Extract the [x, y] coordinate from the center of the cell holding the provided text.  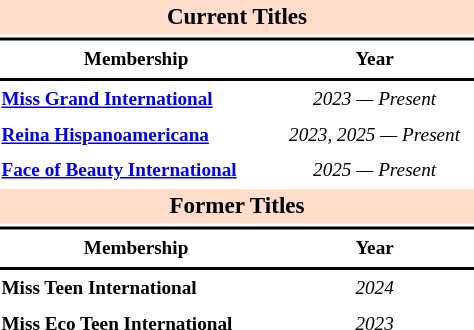
2024 [374, 289]
Former Titles [237, 206]
2023, 2025 — Present [374, 135]
2023 — Present [374, 101]
Miss Grand International [136, 101]
Reina Hispanoamericana [136, 135]
Current Titles [237, 18]
Face of Beauty International [136, 170]
Miss Teen International [136, 289]
2025 — Present [374, 170]
